Identify which cell holds the provided text, then report its (X, Y) central coordinate. 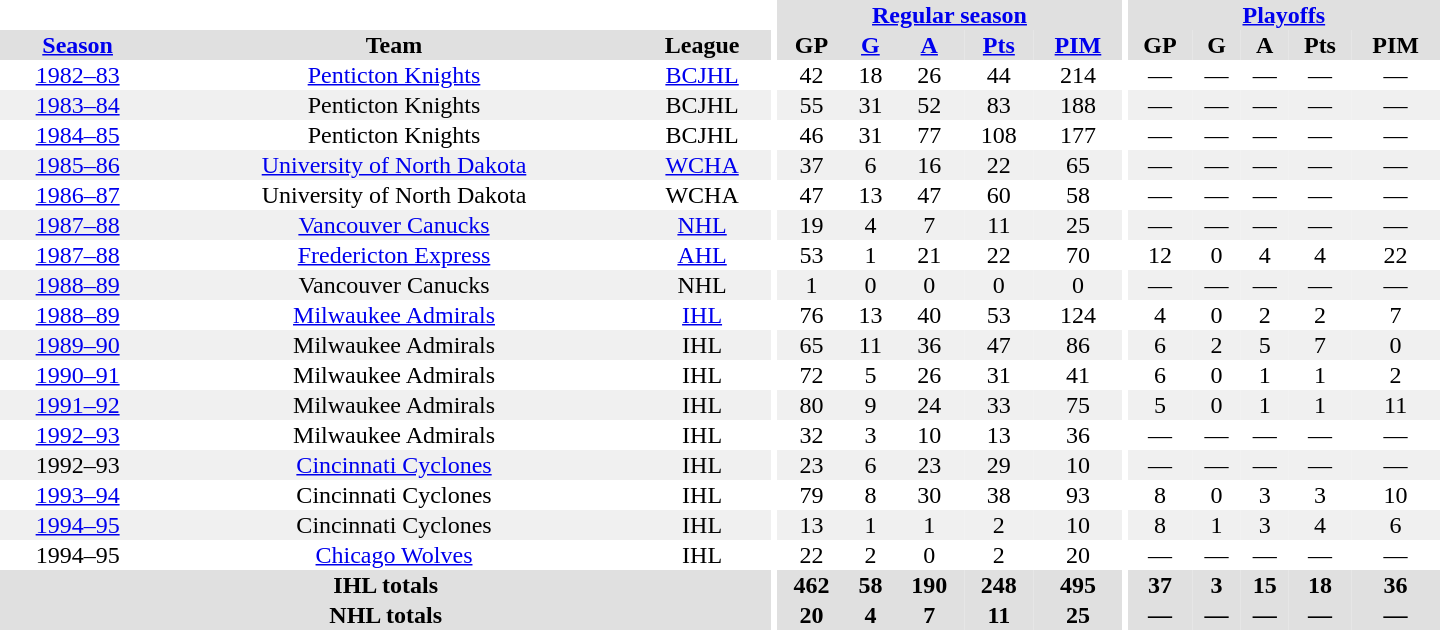
Chicago Wolves (394, 555)
33 (999, 405)
1991–92 (78, 405)
83 (999, 105)
124 (1078, 315)
1990–91 (78, 375)
177 (1078, 135)
15 (1265, 585)
12 (1160, 255)
70 (1078, 255)
77 (929, 135)
30 (929, 495)
248 (999, 585)
462 (812, 585)
1989–90 (78, 345)
38 (999, 495)
80 (812, 405)
72 (812, 375)
55 (812, 105)
188 (1078, 105)
32 (812, 435)
1993–94 (78, 495)
Regular season (950, 15)
40 (929, 315)
44 (999, 75)
League (702, 45)
1984–85 (78, 135)
93 (1078, 495)
214 (1078, 75)
1985–86 (78, 165)
21 (929, 255)
9 (870, 405)
41 (1078, 375)
108 (999, 135)
75 (1078, 405)
Season (78, 45)
1982–83 (78, 75)
190 (929, 585)
29 (999, 465)
60 (999, 195)
495 (1078, 585)
19 (812, 225)
NHL totals (386, 615)
79 (812, 495)
42 (812, 75)
Fredericton Express (394, 255)
24 (929, 405)
Team (394, 45)
IHL totals (386, 585)
1983–84 (78, 105)
52 (929, 105)
AHL (702, 255)
86 (1078, 345)
46 (812, 135)
1986–87 (78, 195)
Playoffs (1284, 15)
16 (929, 165)
76 (812, 315)
